Scan for the cell matching the given text and deliver its (x, y) coordinate at center. 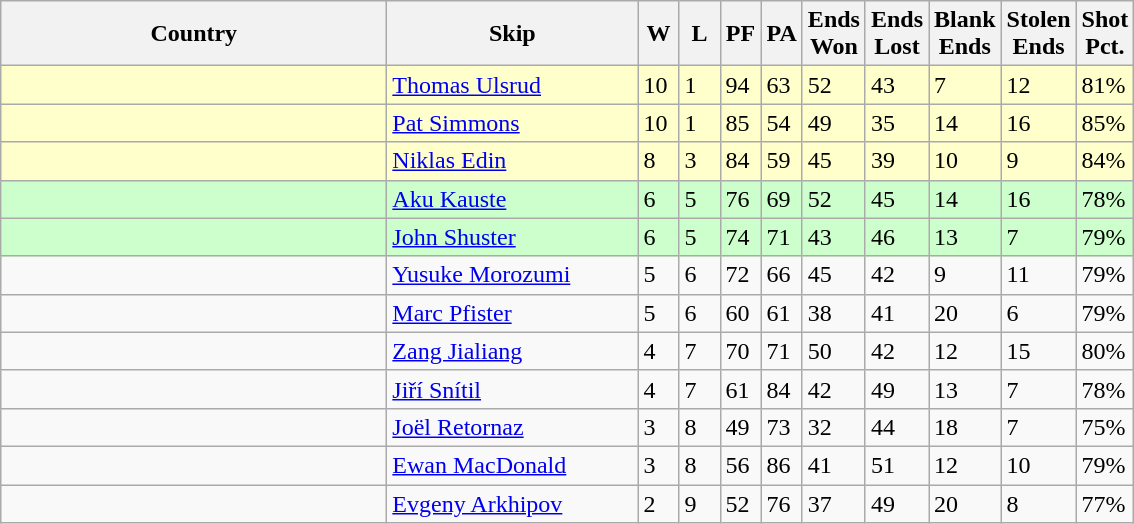
PA (782, 34)
Jiří Snítil (512, 389)
2 (658, 503)
56 (740, 465)
Zang Jialiang (512, 351)
Country (194, 34)
59 (782, 161)
73 (782, 427)
85 (740, 123)
11 (1038, 275)
PF (740, 34)
Niklas Edin (512, 161)
Ewan MacDonald (512, 465)
38 (834, 313)
Thomas Ulsrud (512, 85)
63 (782, 85)
70 (740, 351)
Yusuke Morozumi (512, 275)
Joël Retornaz (512, 427)
46 (896, 237)
74 (740, 237)
66 (782, 275)
W (658, 34)
69 (782, 199)
44 (896, 427)
Aku Kauste (512, 199)
Stolen Ends (1038, 34)
18 (965, 427)
85% (1105, 123)
86 (782, 465)
15 (1038, 351)
84% (1105, 161)
Marc Pfister (512, 313)
Shot Pct. (1105, 34)
John Shuster (512, 237)
Ends Lost (896, 34)
60 (740, 313)
39 (896, 161)
Skip (512, 34)
Evgeny Arkhipov (512, 503)
Blank Ends (965, 34)
77% (1105, 503)
81% (1105, 85)
75% (1105, 427)
Ends Won (834, 34)
Pat Simmons (512, 123)
72 (740, 275)
37 (834, 503)
51 (896, 465)
L (700, 34)
94 (740, 85)
35 (896, 123)
54 (782, 123)
50 (834, 351)
80% (1105, 351)
32 (834, 427)
